Scan for the cell matching the given text and deliver its [X, Y] coordinate at center. 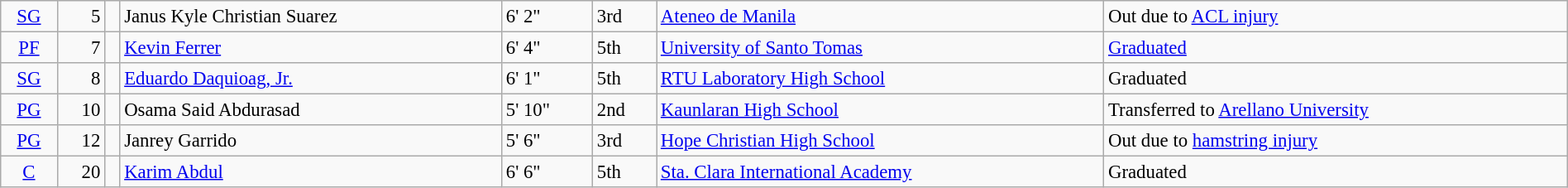
Eduardo Daquioag, Jr. [311, 79]
5' 10" [547, 110]
Out due to hamstring injury [1336, 141]
6' 4" [547, 48]
Janrey Garrido [311, 141]
PF [29, 48]
Ateneo de Manila [880, 17]
5' 6" [547, 141]
Karim Abdul [311, 172]
Out due to ACL injury [1336, 17]
5 [81, 17]
Kaunlaran High School [880, 110]
12 [81, 141]
6' 1" [547, 79]
10 [81, 110]
Sta. Clara International Academy [880, 172]
6' 2" [547, 17]
2nd [624, 110]
University of Santo Tomas [880, 48]
Transferred to Arellano University [1336, 110]
8 [81, 79]
Hope Christian High School [880, 141]
Osama Said Abdurasad [311, 110]
C [29, 172]
6' 6" [547, 172]
RTU Laboratory High School [880, 79]
20 [81, 172]
7 [81, 48]
Janus Kyle Christian Suarez [311, 17]
Kevin Ferrer [311, 48]
